Determine the [X, Y] coordinate at the center of the cell enclosing the given text.  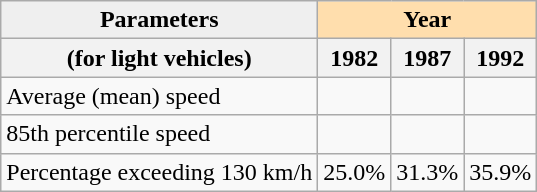
Year [428, 20]
25.0% [354, 172]
(for light vehicles) [160, 58]
1982 [354, 58]
Parameters [160, 20]
35.9% [500, 172]
85th percentile speed [160, 134]
1992 [500, 58]
Average (mean) speed [160, 96]
31.3% [428, 172]
Percentage exceeding 130 km/h [160, 172]
1987 [428, 58]
